Detect which cell encompasses the target text, then output its (X, Y) center coordinate. 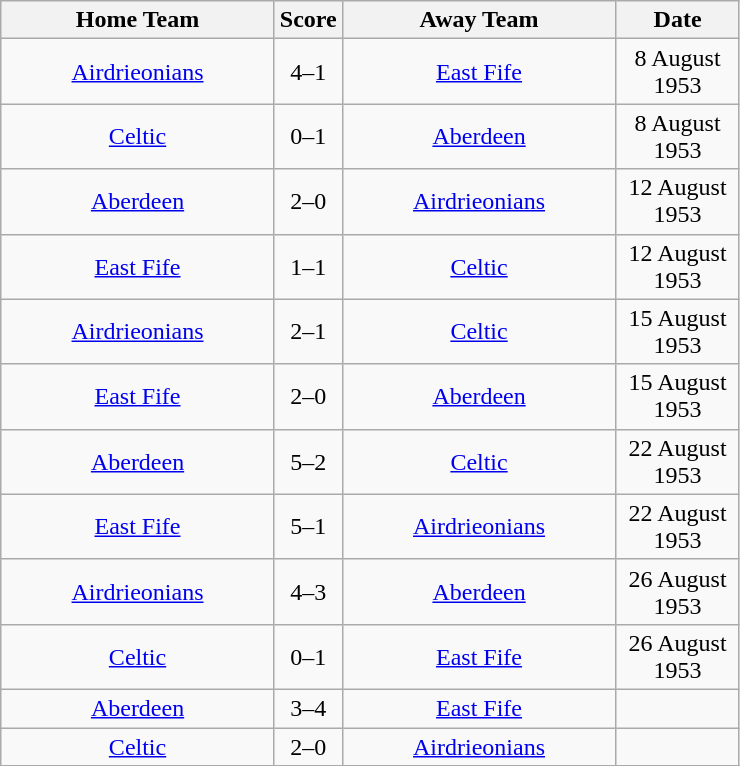
5–2 (308, 462)
Score (308, 20)
3–4 (308, 708)
1–1 (308, 266)
Home Team (138, 20)
5–1 (308, 526)
4–3 (308, 592)
4–1 (308, 72)
Away Team (479, 20)
Date (678, 20)
2–1 (308, 332)
